From the cell containing the given text, extract its center point as (X, Y) coordinate. 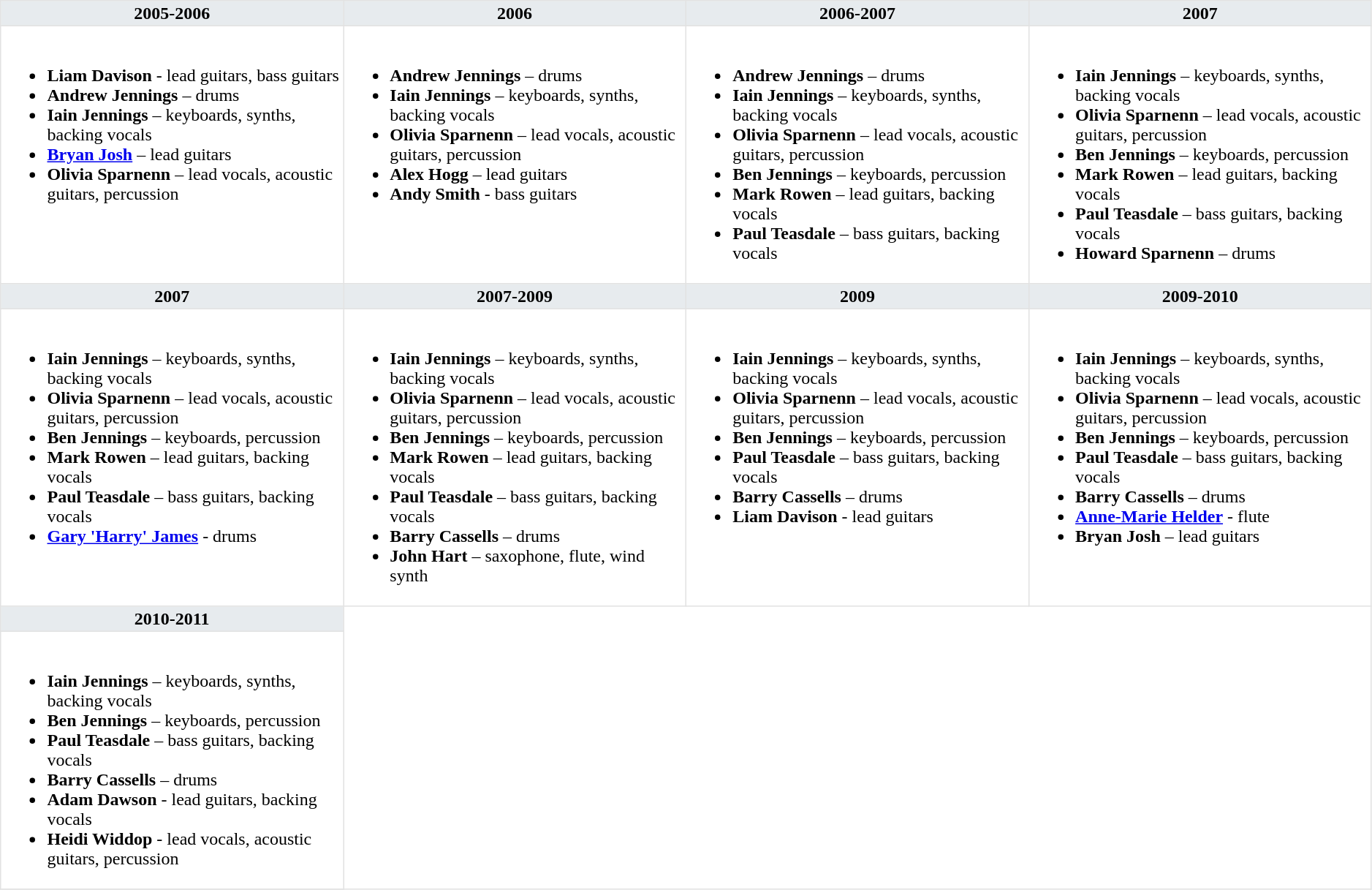
2006 (515, 13)
2007-2009 (515, 296)
2009 (857, 296)
2010-2011 (173, 619)
2005-2006 (173, 13)
2006-2007 (857, 13)
2009-2010 (1200, 296)
